Output the (x, y) coordinate of the center of the cell containing the given text.  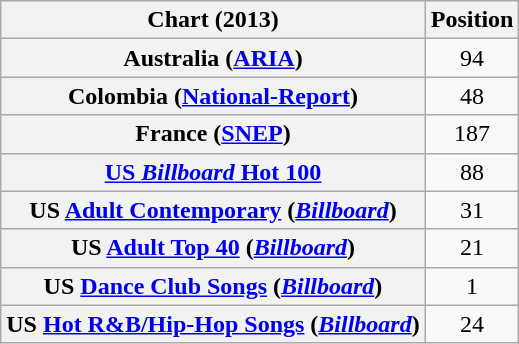
France (SNEP) (213, 134)
US Adult Top 40 (Billboard) (213, 248)
Position (472, 20)
Australia (ARIA) (213, 58)
24 (472, 324)
48 (472, 96)
187 (472, 134)
US Adult Contemporary (Billboard) (213, 210)
Colombia (National-Report) (213, 96)
88 (472, 172)
1 (472, 286)
US Hot R&B/Hip-Hop Songs (Billboard) (213, 324)
21 (472, 248)
94 (472, 58)
US Dance Club Songs (Billboard) (213, 286)
31 (472, 210)
Chart (2013) (213, 20)
US Billboard Hot 100 (213, 172)
